Find where the given text appears and provide that cell's center as [X, Y] coordinate. 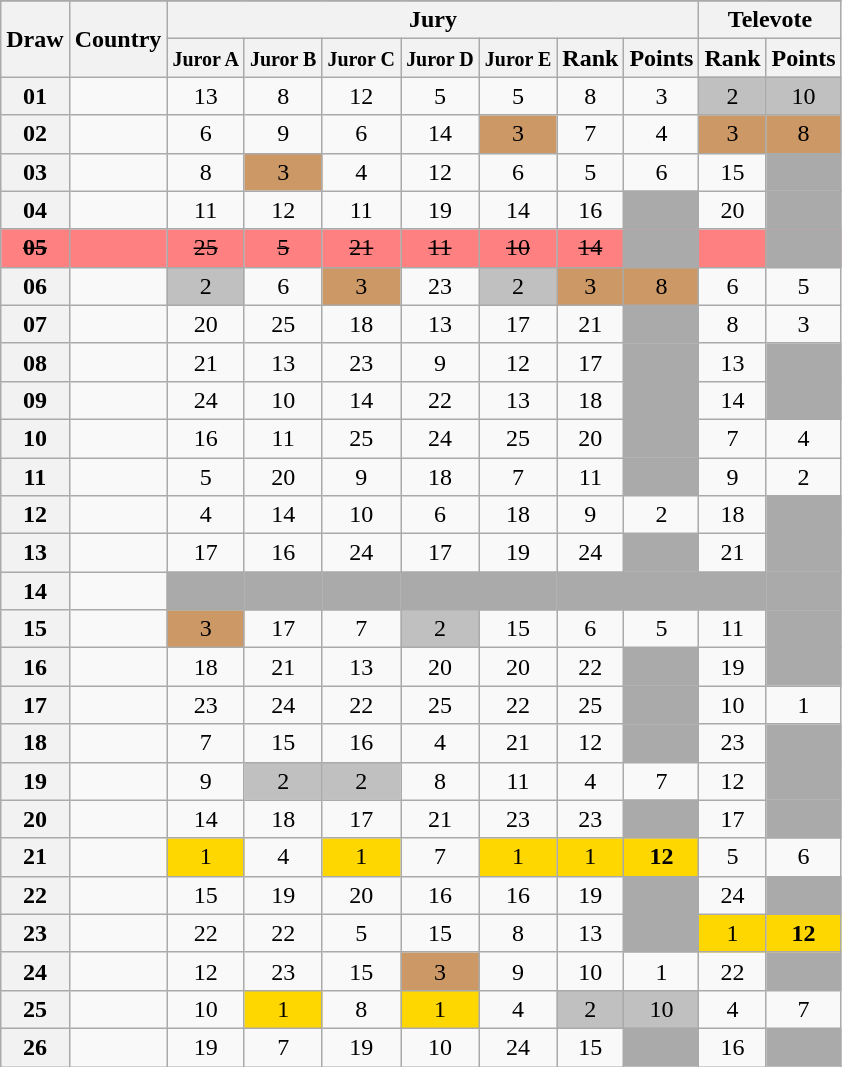
Juror C [362, 58]
Televote [770, 20]
Juror E [518, 58]
Juror D [440, 58]
06 [35, 286]
02 [35, 134]
26 [35, 1047]
03 [35, 172]
Draw [35, 39]
09 [35, 400]
Juror A [206, 58]
08 [35, 362]
01 [35, 96]
Jury [433, 20]
07 [35, 324]
Juror B [283, 58]
04 [35, 210]
05 [35, 248]
Country [118, 39]
